For the text-containing cell, return its midpoint in [x, y] coordinate format. 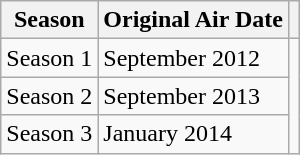
Original Air Date [194, 20]
September 2012 [194, 58]
Season 2 [50, 96]
January 2014 [194, 134]
Season [50, 20]
Season 3 [50, 134]
Season 1 [50, 58]
September 2013 [194, 96]
